Capture the cell that displays the provided text and extract its [X, Y] central coordinate. 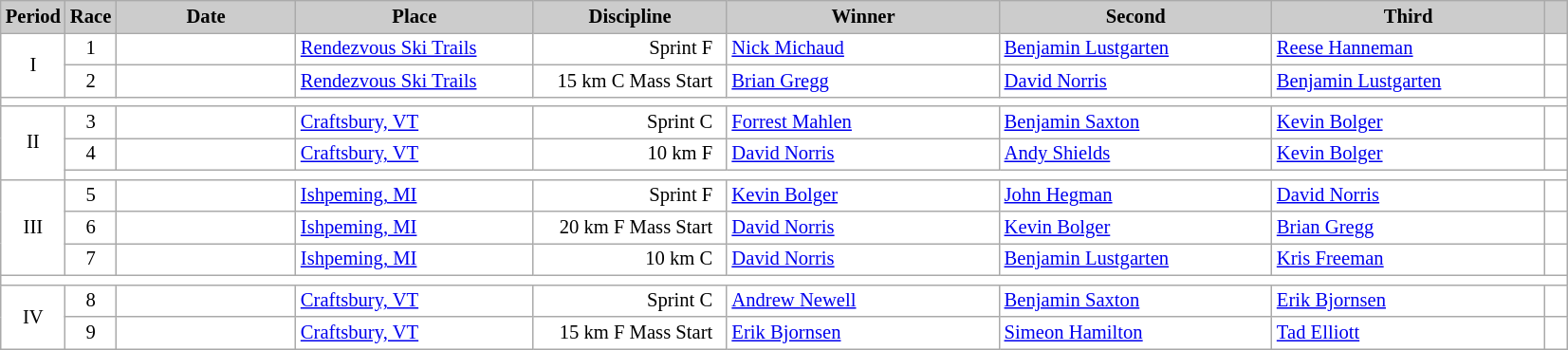
5 [91, 195]
20 km F Mass Start [630, 227]
6 [91, 227]
15 km C Mass Start [630, 81]
Forrest Mahlen [863, 122]
8 [91, 301]
III [33, 228]
4 [91, 154]
3 [91, 122]
II [33, 142]
Reese Hanneman [1408, 48]
IV [33, 317]
Tad Elliott [1408, 333]
10 km C [630, 259]
I [33, 64]
Period [33, 16]
7 [91, 259]
John Hegman [1136, 195]
Place [415, 16]
Simeon Hamilton [1136, 333]
Third [1408, 16]
2 [91, 81]
Winner [863, 16]
Date [206, 16]
Andy Shields [1136, 154]
Discipline [630, 16]
9 [91, 333]
Second [1136, 16]
1 [91, 48]
Kris Freeman [1408, 259]
Race [91, 16]
Nick Michaud [863, 48]
10 km F [630, 154]
15 km F Mass Start [630, 333]
Andrew Newell [863, 301]
